Pinpoint the cell where the given text exists, returning its [X, Y] midpoint coordinate. 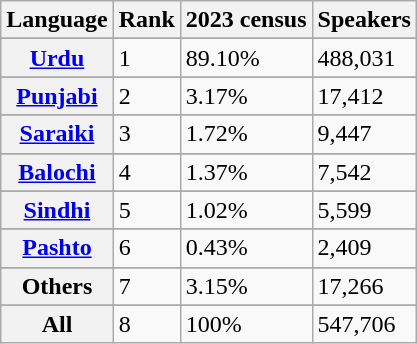
2,409 [364, 248]
4 [146, 172]
9,447 [364, 134]
Balochi [57, 172]
8 [146, 324]
6 [146, 248]
547,706 [364, 324]
Others [57, 286]
0.43% [246, 248]
1 [146, 58]
Pashto [57, 248]
17,412 [364, 96]
3.17% [246, 96]
2 [146, 96]
Punjabi [57, 96]
1.02% [246, 210]
17,266 [364, 286]
3.15% [246, 286]
1.72% [246, 134]
1.37% [246, 172]
2023 census [246, 20]
7,542 [364, 172]
89.10% [246, 58]
7 [146, 286]
Language [57, 20]
Urdu [57, 58]
5,599 [364, 210]
100% [246, 324]
Rank [146, 20]
488,031 [364, 58]
3 [146, 134]
Sindhi [57, 210]
5 [146, 210]
All [57, 324]
Speakers [364, 20]
Saraiki [57, 134]
